Return the (x, y) coordinate for the center point of the cell that contains the specified text.  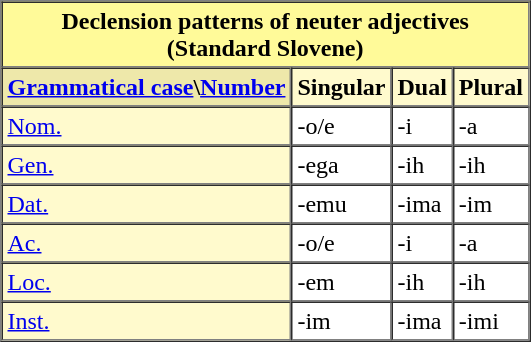
Singular (341, 88)
Grammatical case\Number (147, 88)
Dual (422, 88)
Inst. (147, 322)
Plural (491, 88)
-emu (341, 204)
Declension patterns of neuter adjectives(Standard Slovene) (266, 35)
Dat. (147, 204)
Ac. (147, 244)
-em (341, 282)
Gen. (147, 166)
-imi (491, 322)
-ega (341, 166)
Nom. (147, 126)
Loc. (147, 282)
